Extract the [x, y] coordinate from the center of the cell holding the provided text.  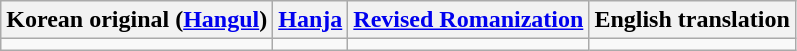
Korean original (Hangul) [137, 20]
Hanja [310, 20]
Revised Romanization [468, 20]
English translation [692, 20]
